Determine the (X, Y) coordinate at the center of the cell enclosing the given text.  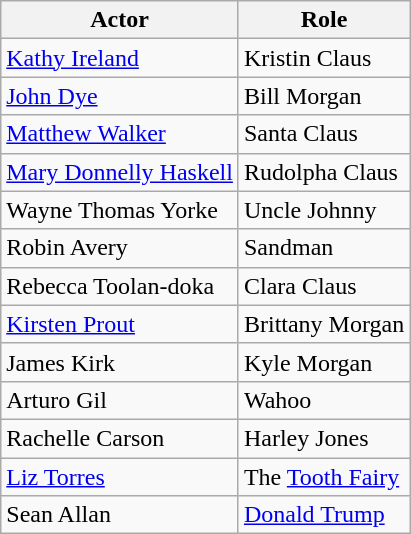
Mary Donnelly Haskell (120, 172)
Actor (120, 20)
Kyle Morgan (324, 362)
Kristin Claus (324, 58)
Role (324, 20)
Donald Trump (324, 515)
James Kirk (120, 362)
Santa Claus (324, 134)
John Dye (120, 96)
Rudolpha Claus (324, 172)
Robin Avery (120, 248)
Liz Torres (120, 477)
Arturo Gil (120, 400)
Brittany Morgan (324, 324)
Sean Allan (120, 515)
Kirsten Prout (120, 324)
Bill Morgan (324, 96)
The Tooth Fairy (324, 477)
Harley Jones (324, 438)
Wahoo (324, 400)
Clara Claus (324, 286)
Wayne Thomas Yorke (120, 210)
Matthew Walker (120, 134)
Sandman (324, 248)
Rachelle Carson (120, 438)
Uncle Johnny (324, 210)
Rebecca Toolan-doka (120, 286)
Kathy Ireland (120, 58)
